For the text-containing cell, return its midpoint in [X, Y] coordinate format. 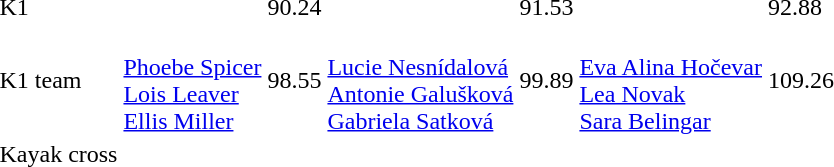
Eva Alina HočevarLea NovakSara Belingar [671, 80]
Phoebe SpicerLois LeaverEllis Miller [192, 80]
98.55 [294, 80]
99.89 [546, 80]
Lucie NesnídalováAntonie GaluškováGabriela Satková [420, 80]
